From the cell containing the given text, extract its center point as (X, Y) coordinate. 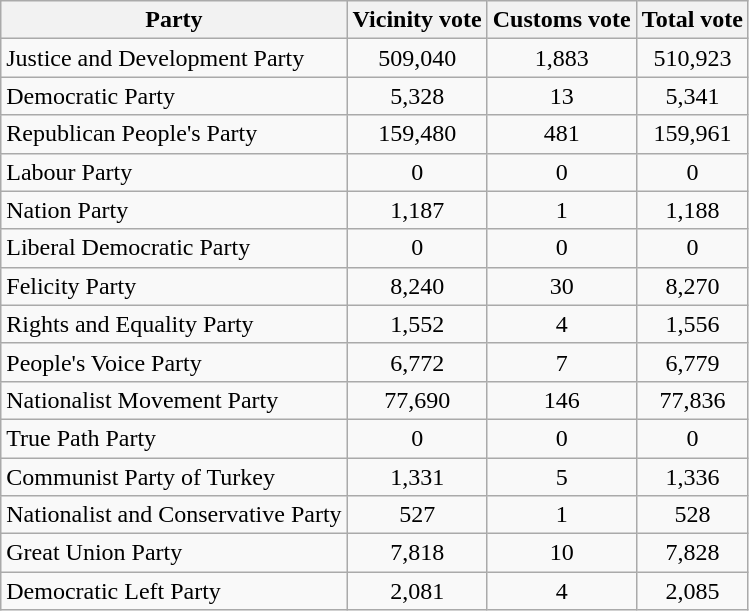
7,818 (417, 553)
7,828 (692, 553)
Nationalist Movement Party (174, 400)
Total vote (692, 20)
146 (562, 400)
Great Union Party (174, 553)
8,240 (417, 286)
Rights and Equality Party (174, 324)
13 (562, 96)
510,923 (692, 58)
True Path Party (174, 438)
Justice and Development Party (174, 58)
159,961 (692, 134)
Party (174, 20)
6,772 (417, 362)
Nationalist and Conservative Party (174, 515)
8,270 (692, 286)
509,040 (417, 58)
5,341 (692, 96)
Liberal Democratic Party (174, 248)
1,552 (417, 324)
77,690 (417, 400)
7 (562, 362)
159,480 (417, 134)
Republican People's Party (174, 134)
2,085 (692, 591)
6,779 (692, 362)
Communist Party of Turkey (174, 477)
77,836 (692, 400)
481 (562, 134)
1,187 (417, 210)
10 (562, 553)
5,328 (417, 96)
527 (417, 515)
Customs vote (562, 20)
Felicity Party (174, 286)
1,556 (692, 324)
1,883 (562, 58)
1,331 (417, 477)
528 (692, 515)
Democratic Party (174, 96)
Labour Party (174, 172)
30 (562, 286)
Vicinity vote (417, 20)
Nation Party (174, 210)
5 (562, 477)
1,188 (692, 210)
2,081 (417, 591)
Democratic Left Party (174, 591)
1,336 (692, 477)
People's Voice Party (174, 362)
